Pinpoint the cell where the given text exists, returning its [x, y] midpoint coordinate. 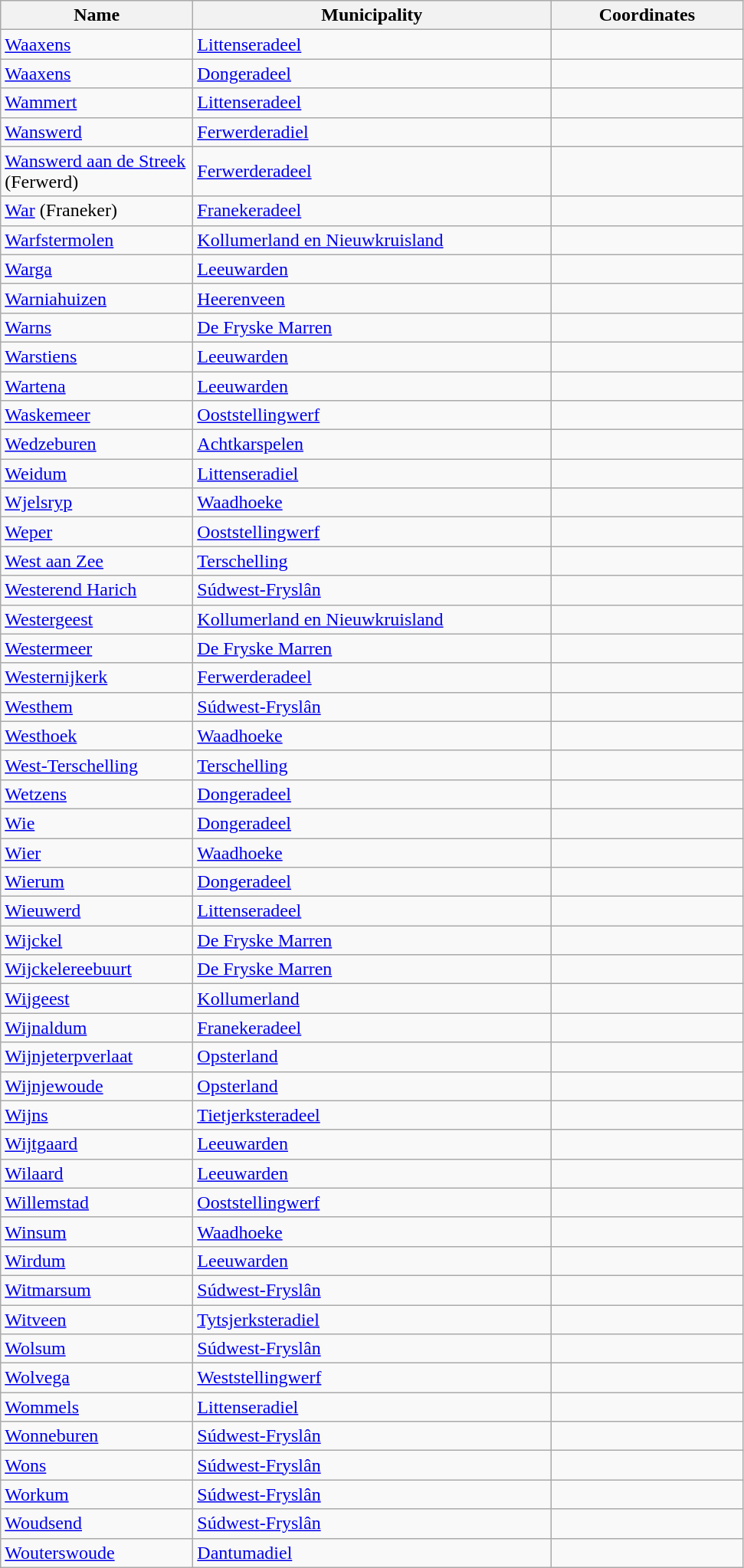
Wier [97, 853]
Westerend Harich [97, 590]
Dantumadiel [372, 1553]
Woudsend [97, 1524]
Wijckelereebuurt [97, 969]
Wijtgaard [97, 1144]
Witveen [97, 1319]
Wammert [97, 103]
Kollumerland [372, 999]
Municipality [372, 15]
Wieuwerd [97, 911]
Wijns [97, 1115]
Wijnjeterpverlaat [97, 1057]
Wie [97, 823]
Wouterswoude [97, 1553]
Workum [97, 1494]
Weidum [97, 474]
Wilaard [97, 1173]
Achtkarspelen [372, 444]
Wartena [97, 385]
Westhem [97, 707]
Wetzens [97, 794]
Wijnaldum [97, 1028]
War (Franeker) [97, 211]
Weper [97, 532]
Warniahuizen [97, 298]
Heerenveen [372, 298]
Wirdum [97, 1261]
Wijckel [97, 940]
Winsum [97, 1232]
Coordinates [647, 15]
Westergeest [97, 619]
Wonneburen [97, 1436]
Weststellingwerf [372, 1378]
Tietjerksteradeel [372, 1115]
Tytsjerksteradiel [372, 1319]
Wierum [97, 882]
Westernijkerk [97, 677]
Ferwerderadiel [372, 132]
Westermeer [97, 648]
Wijgeest [97, 999]
West aan Zee [97, 561]
Warns [97, 327]
Wolsum [97, 1349]
Warfstermolen [97, 240]
Wons [97, 1465]
Westhoek [97, 736]
Wommels [97, 1407]
Waskemeer [97, 415]
Warga [97, 269]
Wolvega [97, 1378]
Wjelsryp [97, 503]
Wijnjewoude [97, 1086]
Warstiens [97, 356]
Wedzeburen [97, 444]
Name [97, 15]
West-Terschelling [97, 765]
Witmarsum [97, 1290]
Wanswerd [97, 132]
Willemstad [97, 1202]
Wanswerd aan de Streek(Ferwerd) [97, 172]
